Identify which cell holds the provided text, then report its (X, Y) central coordinate. 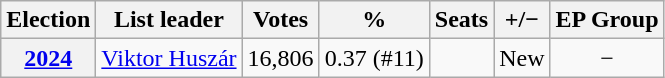
Votes (280, 20)
List leader (169, 20)
Election (48, 20)
2024 (48, 58)
EP Group (607, 20)
New (522, 58)
+/− (522, 20)
Seats (461, 20)
Viktor Huszár (169, 58)
− (607, 58)
0.37 (#11) (374, 58)
16,806 (280, 58)
% (374, 20)
